Pinpoint the cell where the given text exists, returning its [X, Y] midpoint coordinate. 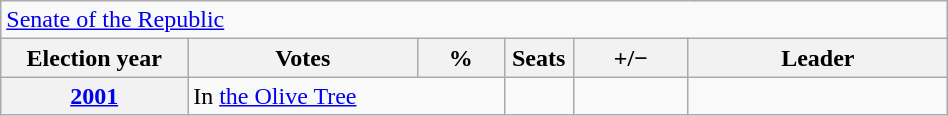
+/− [630, 58]
Seats [538, 58]
In the Olive Tree [346, 96]
2001 [94, 96]
Election year [94, 58]
Leader [818, 58]
Senate of the Republic [474, 20]
Votes [303, 58]
% [461, 58]
